Return the (X, Y) coordinate for the center point of the cell that contains the specified text.  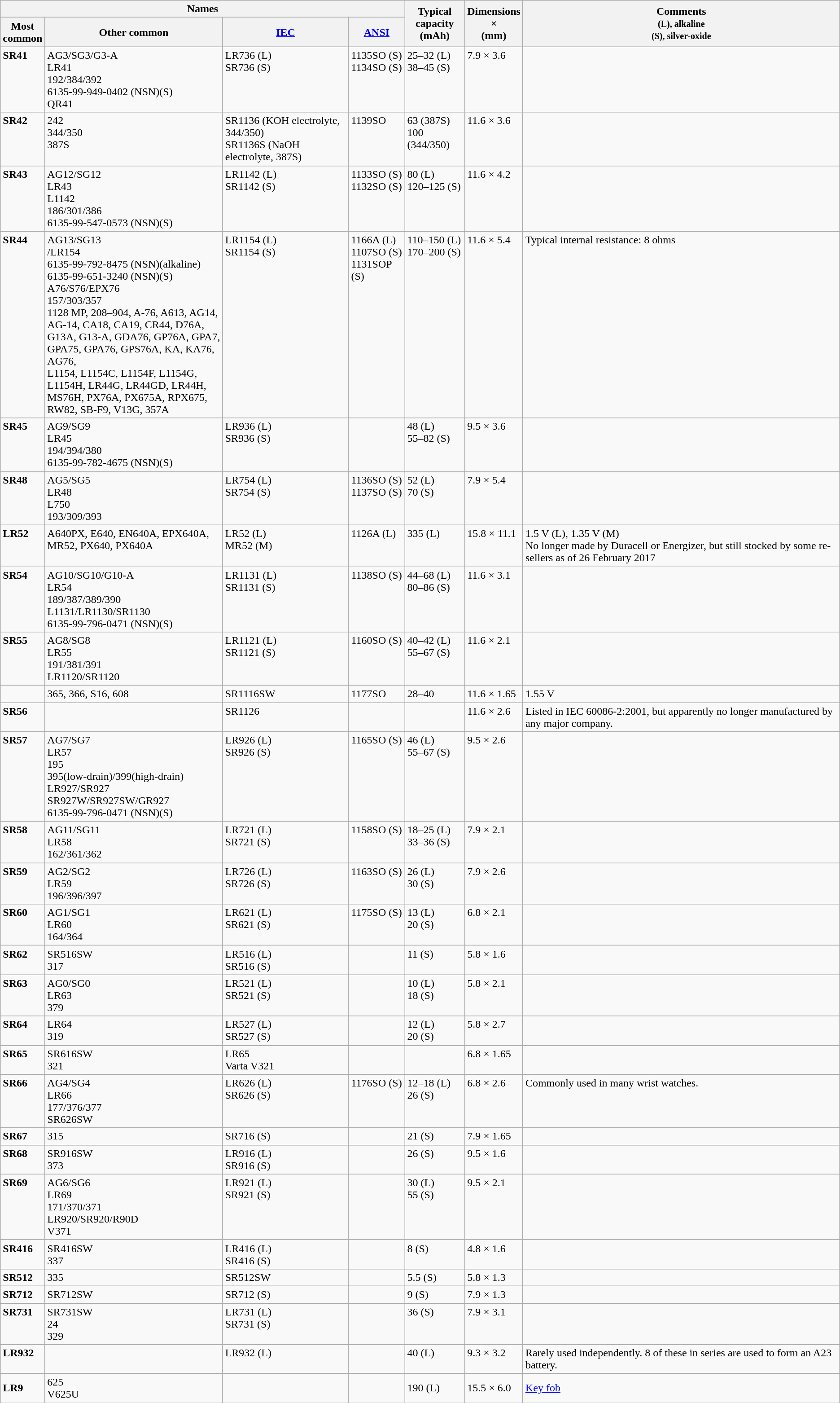
SR58 (22, 842)
SR616SW321 (134, 1060)
1163SO (S) (377, 884)
AG12/SG12LR43L1142186/301/3866135-99-547-0573 (NSN)(S) (134, 198)
Dimensions × (mm) (494, 23)
LR1121 (L)SR1121 (S) (285, 658)
1139SO (377, 139)
SR716 (S) (285, 1136)
315 (134, 1136)
40–42 (L)55–67 (S) (435, 658)
13 (L)20 (S) (435, 925)
SR63 (22, 995)
SR916SW373 (134, 1159)
1176SO (S) (377, 1101)
AG5/SG5LR48L750193/309/393 (134, 498)
LR516 (L)SR516 (S) (285, 960)
10 (L)18 (S) (435, 995)
Rarely used independently. 8 of these in series are used to form an A23 battery. (681, 1359)
Key fob (681, 1388)
Most common (22, 32)
5.8 × 2.7 (494, 1031)
1136SO (S)1137SO (S) (377, 498)
LR932 (22, 1359)
1175SO (S) (377, 925)
1135SO (S)1134SO (S) (377, 79)
15.5 × 6.0 (494, 1388)
Typical capacity (mAh) (435, 23)
LR932 (L) (285, 1359)
12–18 (L)26 (S) (435, 1101)
11 (S) (435, 960)
LR726 (L)SR726 (S) (285, 884)
7.9 × 1.65 (494, 1136)
6.8 × 2.6 (494, 1101)
AG0/SG0LR63379 (134, 995)
9.5 × 2.1 (494, 1207)
SR512SW (285, 1277)
5.5 (S) (435, 1277)
AG10/SG10/G10-ALR54189/387/389/390L1131/LR1130/SR11306135-99-796-0471 (NSN)(S) (134, 599)
8 (S) (435, 1254)
9.5 × 3.6 (494, 444)
21 (S) (435, 1136)
7.9 × 2.1 (494, 842)
SR712 (S) (285, 1294)
1166A (L)1107SO (S)1131SOP (S) (377, 325)
335 (134, 1277)
SR65 (22, 1060)
7.9 × 1.3 (494, 1294)
1165SO (S) (377, 777)
SR54 (22, 599)
1.55 V (681, 694)
LR621 (L)SR621 (S) (285, 925)
5.8 × 2.1 (494, 995)
SR712 (22, 1294)
Other common (134, 32)
AG2/SG2LR59196/396/397 (134, 884)
SR67 (22, 1136)
7.9 × 3.1 (494, 1324)
LR52 (22, 545)
242344/350387S (134, 139)
335 (L) (435, 545)
365, 366, S16, 608 (134, 694)
11.6 × 4.2 (494, 198)
SR60 (22, 925)
AG8/SG8LR55191/381/391LR1120/SR1120 (134, 658)
SR731 (22, 1324)
52 (L)70 (S) (435, 498)
SR712SW (134, 1294)
SR1116SW (285, 694)
9.3 × 3.2 (494, 1359)
12 (L)20 (S) (435, 1031)
SR57 (22, 777)
LR65Varta V321 (285, 1060)
1177SO (377, 694)
11.6 × 1.65 (494, 694)
7.9 × 3.6 (494, 79)
5.8 × 1.3 (494, 1277)
SR59 (22, 884)
AG3/SG3/G3-ALR41192/384/3926135-99-949-0402 (NSN)(S)QR41 (134, 79)
44–68 (L)80–86 (S) (435, 599)
SR69 (22, 1207)
SR43 (22, 198)
5.8 × 1.6 (494, 960)
1133SO (S)1132SO (S) (377, 198)
LR64319 (134, 1031)
SR512 (22, 1277)
LR1154 (L)SR1154 (S) (285, 325)
LR736 (L)SR736 (S) (285, 79)
15.8 × 11.1 (494, 545)
4.8 × 1.6 (494, 1254)
LR916 (L)SR916 (S) (285, 1159)
40 (L) (435, 1359)
1.5 V (L), 1.35 V (M)No longer made by Duracell or Energizer, but still stocked by some re-sellers as of 26 February 2017 (681, 545)
LR527 (L)SR527 (S) (285, 1031)
46 (L)55–67 (S) (435, 777)
LR52 (L)MR52 (M) (285, 545)
AG9/SG9LR45194/394/3806135-99-782-4675 (NSN)(S) (134, 444)
1138SO (S) (377, 599)
SR66 (22, 1101)
26 (S) (435, 1159)
SR56 (22, 717)
36 (S) (435, 1324)
18–25 (L)33–36 (S) (435, 842)
9.5 × 1.6 (494, 1159)
1158SO (S) (377, 842)
LR1142 (L)SR1142 (S) (285, 198)
7.9 × 5.4 (494, 498)
LR416 (L)SR416 (S) (285, 1254)
SR48 (22, 498)
625V625U (134, 1388)
Comments (L), alkaline(S), silver-oxide (681, 23)
26 (L)30 (S) (435, 884)
A640PX, E640, EN640A, EPX640A,MR52, PX640, PX640A (134, 545)
SR44 (22, 325)
LR521 (L)SR521 (S) (285, 995)
SR62 (22, 960)
11.6 × 3.1 (494, 599)
Listed in IEC 60086-2:2001, but apparently no longer manufactured by any major company. (681, 717)
LR936 (L)SR936 (S) (285, 444)
Commonly used in many wrist watches. (681, 1101)
ANSI (377, 32)
SR416 (22, 1254)
IEC (285, 32)
LR9 (22, 1388)
25–32 (L)38–45 (S) (435, 79)
SR42 (22, 139)
SR516SW317 (134, 960)
LR721 (L)SR721 (S) (285, 842)
LR754 (L)SR754 (S) (285, 498)
LR926 (L)SR926 (S) (285, 777)
7.9 × 2.6 (494, 884)
SR45 (22, 444)
Names (203, 9)
190 (L) (435, 1388)
28–40 (435, 694)
11.6 × 5.4 (494, 325)
11.6 × 2.1 (494, 658)
6.8 × 1.65 (494, 1060)
AG11/SG11LR58162/361/362 (134, 842)
SR1136 (KOH electrolyte, 344/350)SR1136S (NaOH electrolyte, 387S) (285, 139)
LR626 (L)SR626 (S) (285, 1101)
80 (L)120–125 (S) (435, 198)
48 (L)55–82 (S) (435, 444)
30 (L)55 (S) (435, 1207)
SR416SW337 (134, 1254)
AG1/SG1LR60164/364 (134, 925)
SR731SW24329 (134, 1324)
110–150 (L)170–200 (S) (435, 325)
11.6 × 2.6 (494, 717)
SR41 (22, 79)
1160SO (S) (377, 658)
63 (387S)100 (344/350) (435, 139)
AG7/SG7LR57195395(low-drain)/399(high-drain)LR927/SR927SR927W/SR927SW/GR9276135-99-796-0471 (NSN)(S) (134, 777)
Typical internal resistance: 8 ohms (681, 325)
SR64 (22, 1031)
1126A (L) (377, 545)
11.6 × 3.6 (494, 139)
AG6/SG6LR69171/370/371LR920/SR920/R90DV371 (134, 1207)
AG4/SG4LR66177/376/377SR626SW (134, 1101)
6.8 × 2.1 (494, 925)
SR1126 (285, 717)
LR921 (L)SR921 (S) (285, 1207)
LR731 (L)SR731 (S) (285, 1324)
LR1131 (L)SR1131 (S) (285, 599)
9 (S) (435, 1294)
SR68 (22, 1159)
9.5 × 2.6 (494, 777)
SR55 (22, 658)
